Find where the given text appears and provide that cell's center as [x, y] coordinate. 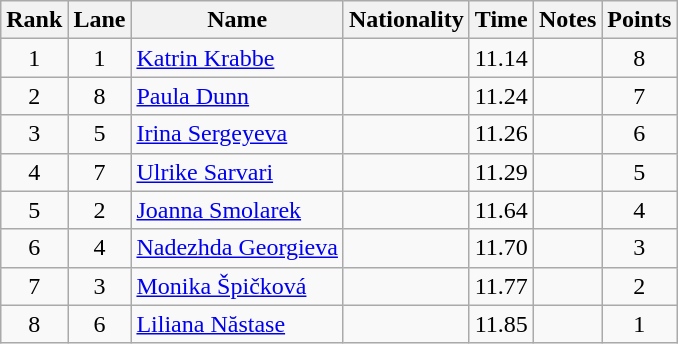
11.77 [501, 286]
Nadezhda Georgieva [238, 248]
11.64 [501, 210]
Time [501, 20]
Liliana Năstase [238, 324]
11.24 [501, 96]
Name [238, 20]
Joanna Smolarek [238, 210]
Notes [567, 20]
Lane [100, 20]
Paula Dunn [238, 96]
11.85 [501, 324]
Irina Sergeyeva [238, 134]
Ulrike Sarvari [238, 172]
Monika Špičková [238, 286]
11.29 [501, 172]
11.70 [501, 248]
11.14 [501, 58]
Nationality [406, 20]
Points [640, 20]
Katrin Krabbe [238, 58]
Rank [34, 20]
11.26 [501, 134]
